Pinpoint the cell where the given text exists, returning its (x, y) midpoint coordinate. 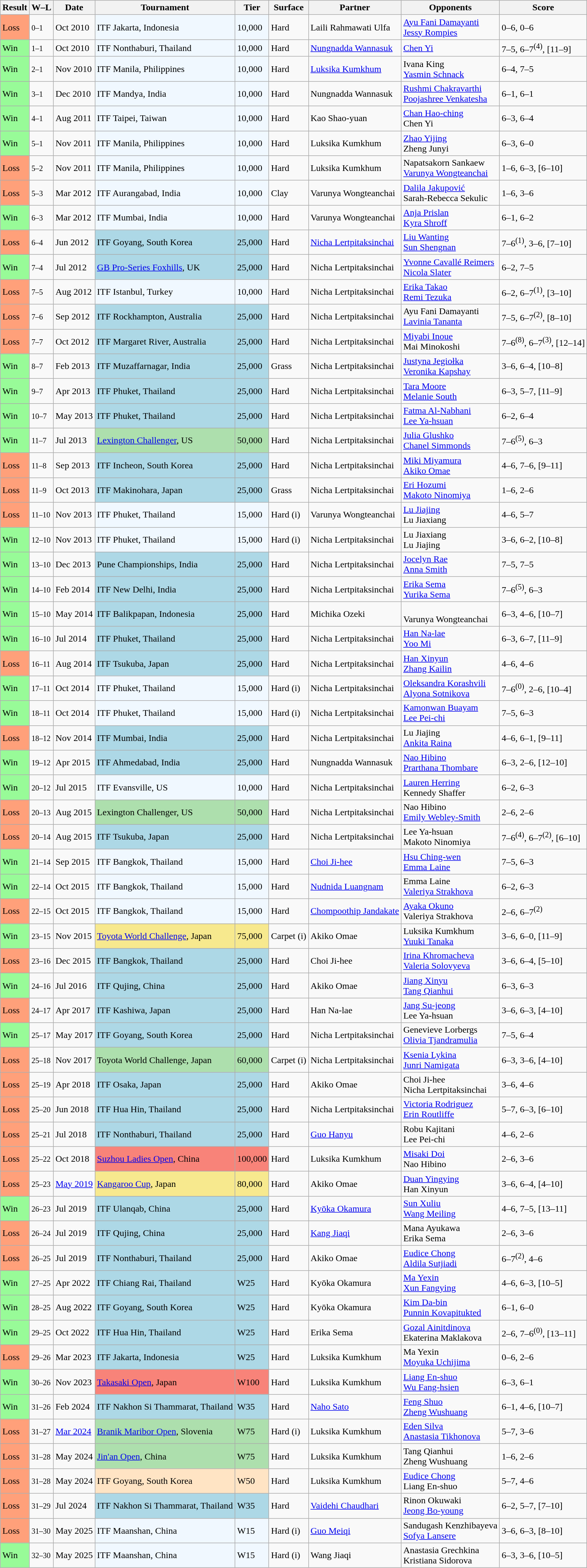
18–12 (41, 738)
27–25 (41, 1282)
2–6, 7–6(0), [13–11] (543, 1333)
Apr 2013 (74, 391)
W100 (252, 1382)
7–6 (41, 317)
25–21 (41, 1134)
20–13 (41, 812)
Anja Prislan Kyra Shroff (450, 218)
21–14 (41, 861)
ITF Evansville, US (165, 787)
2–1 (41, 69)
W50 (252, 1481)
Dec 2013 (74, 564)
5–7, 3–6 (543, 1432)
Jul 2013 (74, 440)
1–1 (41, 48)
26–25 (41, 1258)
Sandugash Kenzhibayeva Sofya Lansere (450, 1531)
5–1 (41, 143)
Suzhou Ladies Open, China (165, 1159)
Mana Ayukawa Erika Sema (450, 1233)
Chen Yi (450, 48)
Dalila Jakupović Sarah-Rebecca Sekulic (450, 193)
Fatma Al-Nabhani Lee Ya-hsuan (450, 416)
Mar 2023 (74, 1357)
6–2, 5–7, [7–10] (543, 1506)
Kangaroo Cup, Japan (165, 1183)
Pune Championships, India (165, 564)
May 2014 (74, 614)
ITF Rockhampton, Australia (165, 317)
3–6, 6–0, [11–9] (543, 936)
29–26 (41, 1357)
Apr 2022 (74, 1282)
Chompoothip Jandakate (355, 912)
Nao Hibino Prarthana Thombare (450, 762)
14–10 (41, 589)
26–23 (41, 1209)
Oct 2018 (74, 1159)
Duan Yingying Han Xinyun (450, 1183)
Apr 2018 (74, 1084)
Michika Ozeki (355, 614)
6–4 (41, 242)
Jun 2018 (74, 1110)
Eudice Chong Aldila Sutjiadi (450, 1258)
3–6, 6–2, [10–8] (543, 540)
Result (15, 8)
25–18 (41, 1060)
0–6, 0–6 (543, 27)
5–7, 6–3, [6–10] (543, 1110)
29–25 (41, 1333)
Surface (289, 8)
Feng Shuo Zheng Wushuang (450, 1407)
Nao Hibino Emily Webley-Smith (450, 812)
8–7 (41, 366)
Guo Meiqi (355, 1531)
Laili Rahmawati Ulfa (355, 27)
Yvonne Cavallé Reimers Nicola Slater (450, 267)
Liu Wanting Sun Shengnan (450, 242)
6–1, 6–0 (543, 1308)
Sep 2013 (74, 465)
6–3, 4–6, [10–7] (543, 614)
Aug 2014 (74, 663)
22–14 (41, 886)
Miyabi Inoue Mai Minokoshi (450, 341)
7–4 (41, 267)
Kim Da-bin Punnin Kovapitukted (450, 1308)
6–3 (41, 218)
20–12 (41, 787)
Rinon Okuwaki Jeong Bo-young (450, 1506)
ITF New Delhi, India (165, 589)
Aug 2011 (74, 119)
Sep 2015 (74, 861)
Nov 2010 (74, 69)
ITF Chiang Rai, Thailand (165, 1282)
Jiang Xinyu Tang Qianhui (450, 985)
7–7 (41, 341)
Ayu Fani Damayanti Jessy Rompies (450, 27)
Opponents (450, 8)
Lu Jiajing Lu Jiaxiang (450, 515)
23–16 (41, 961)
ITF Ulanqab, China (165, 1209)
Luksika Kumkhum Yuuki Tanaka (450, 936)
7–6(1), 3–6, [7–10] (543, 242)
5–3 (41, 193)
6–3, 6–7, [11–9] (543, 639)
6–2, 6–7(1), [3–10] (543, 292)
4–6, 7–5, [13–11] (543, 1209)
18–11 (41, 713)
ITF Aurangabad, India (165, 193)
ITF Incheon, South Korea (165, 465)
ITF Balikpapan, Indonesia (165, 614)
26–24 (41, 1233)
Eri Hozumi Makoto Ninomiya (450, 490)
7–6(0), 2–6, [10–4] (543, 688)
3–6, 6–4, [4–10] (543, 1183)
10–7 (41, 416)
4–6, 7–6, [9–11] (543, 465)
Han Na-lae (355, 1011)
Jul 2014 (74, 639)
16–10 (41, 639)
0–6, 2–6 (543, 1357)
6–1, 4–6, [10–7] (543, 1407)
Jul 2018 (74, 1134)
Partner (355, 8)
12–10 (41, 540)
6–4, 7–5 (543, 69)
ITF Kashiwa, Japan (165, 1011)
Mar 2024 (74, 1432)
Gozal Ainitdinova Ekaterina Maklakova (450, 1333)
Genevieve Lorbergs Olivia Tjandramulia (450, 1035)
Misaki Doi Nao Hibino (450, 1159)
Victoria Rodriguez Erin Routliffe (450, 1110)
ITF Taipei, Taiwan (165, 119)
Justyna Jegiołka Veronika Kapshay (450, 366)
11–8 (41, 465)
60,000 (252, 1060)
Guo Hanyu (355, 1134)
4–6, 5–7 (543, 515)
31–29 (41, 1506)
Oleksandra Korashvili Alyona Sotnikova (450, 688)
4–6, 4–6 (543, 663)
11–7 (41, 440)
3–1 (41, 94)
11–10 (41, 515)
7–5 (41, 292)
17–11 (41, 688)
0–1 (41, 27)
23–15 (41, 936)
Anastasia Grechkina Kristiana Sidorova (450, 1555)
Branik Maribor Open, Slovenia (165, 1432)
GB Pro-Series Foxhills, UK (165, 267)
7–6(4), 6–7(2), [6–10] (543, 837)
22–15 (41, 912)
Rushmi Chakravarthi Poojashree Venkatesha (450, 94)
6–2, 7–5 (543, 267)
31–26 (41, 1407)
6–3, 2–6, [12–10] (543, 762)
Irina Khromacheva Valeria Solovyeva (450, 961)
Apr 2015 (74, 762)
25–19 (41, 1084)
Nov 2023 (74, 1382)
Ivana King Yasmin Schnack (450, 69)
Han Xinyun Zhang Kailin (450, 663)
May 2017 (74, 1035)
19–12 (41, 762)
25–23 (41, 1183)
28–25 (41, 1308)
16–11 (41, 663)
Eden Silva Anastasia Tikhonova (450, 1432)
Tara Moore Melanie South (450, 391)
31–30 (41, 1531)
Feb 2024 (74, 1407)
Jocelyn Rae Anna Smith (450, 564)
Dec 2015 (74, 961)
ITF Margaret River, Australia (165, 341)
Wang Jiaqi (355, 1555)
6–2, 6–4 (543, 416)
24–16 (41, 985)
Miki Miyamura Akiko Omae (450, 465)
May 2019 (74, 1183)
4–6, 6–1, [9–11] (543, 738)
3–6, 6–3, [8–10] (543, 1531)
ITF Mandya, India (165, 94)
Han Na-lae Yoo Mi (450, 639)
Vaidehi Chaudhari (355, 1506)
Erika Sema Yurika Sema (450, 589)
Oct 2013 (74, 490)
Jin'an Open, China (165, 1456)
Ayaka Okuno Valeriya Strakhova (450, 912)
4–6, 6–3, [10–5] (543, 1282)
Lu Jiaxiang Lu Jiajing (450, 540)
75,000 (252, 936)
Zhao Yijing Zheng Junyi (450, 143)
Lauren Herring Kennedy Shaffer (450, 787)
Jul 2015 (74, 787)
3–6, 6–4, [10–8] (543, 366)
Nudnida Luangnam (355, 886)
Aug 2022 (74, 1308)
6–7(2), 4–6 (543, 1258)
Oct 2022 (74, 1333)
Robu Kajitani Lee Pei-chi (450, 1134)
4–6, 2–6 (543, 1134)
6–3, 3–6, [4–10] (543, 1060)
Takasaki Open, Japan (165, 1382)
Kamonwan Buayam Lee Pei-chi (450, 713)
Sun Xuliu Wang Meiling (450, 1209)
1–6, 3–6 (543, 193)
5–7, 4–6 (543, 1481)
6–3, 6–0 (543, 143)
3–6, 6–3, [4–10] (543, 1011)
24–17 (41, 1011)
Lu Jiajing Ankita Raina (450, 738)
Erika Sema (355, 1333)
13–10 (41, 564)
ITF Makinohara, Japan (165, 490)
ITF Muzaffarnagar, India (165, 366)
Clay (289, 193)
6–1, 6–2 (543, 218)
Nov 2015 (74, 936)
ITF Ahmedabad, India (165, 762)
Ksenia Lykina Junri Namigata (450, 1060)
6–3, 5–7, [11–9] (543, 391)
Ma Yexin Moyuka Uchijima (450, 1357)
7–6(8), 6–7(3), [12–14] (543, 341)
Jang Su-jeong Lee Ya-hsuan (450, 1011)
Eudice Chong Liang En-shuo (450, 1481)
6–3, 6–4 (543, 119)
7–5, 6–7(4), [11–9] (543, 48)
Apr 2017 (74, 1011)
6–3, 6–1 (543, 1382)
7–5, 6–7(2), [8–10] (543, 317)
Sep 2012 (74, 317)
Date (74, 8)
2–6, 2–6 (543, 812)
20–14 (41, 837)
Hsu Ching-wen Emma Laine (450, 861)
6–1, 6–1 (543, 94)
1–6, 6–3, [6–10] (543, 168)
100,000 (252, 1159)
Oct 2012 (74, 341)
Lee Ya-hsuan Makoto Ninomiya (450, 837)
25–20 (41, 1110)
Tournament (165, 8)
30–26 (41, 1382)
25–22 (41, 1159)
3–6, 4–6 (543, 1084)
7–5, 7–5 (543, 564)
Jun 2012 (74, 242)
Emma Laine Valeriya Strakhova (450, 886)
Naho Sato (355, 1407)
3–6, 6–4, [5–10] (543, 961)
Feb 2013 (74, 366)
Dec 2010 (74, 94)
9–7 (41, 391)
Aug 2012 (74, 292)
6–3, 6–3 (543, 985)
Feb 2014 (74, 589)
2–6, 6–7(2) (543, 912)
6–3, 3–6, [10–5] (543, 1555)
Tang Qianhui Zheng Wushuang (450, 1456)
25–17 (41, 1035)
Kang Jiaqi (355, 1233)
Kao Shao-yuan (355, 119)
Choi Ji-hee Nicha Lertpitaksinchai (450, 1084)
W–L (41, 8)
ITF Osaka, Japan (165, 1084)
Julia Glushko Chanel Simmonds (450, 440)
Nov 2014 (74, 738)
Erika Takao Remi Tezuka (450, 292)
Score (543, 8)
Jul 2012 (74, 267)
31–27 (41, 1432)
15–10 (41, 614)
32–30 (41, 1555)
Ayu Fani Damayanti Lavinia Tananta (450, 317)
Ma Yexin Xun Fangying (450, 1282)
7–5, 6–4 (543, 1035)
Tier (252, 8)
May 2013 (74, 416)
Liang En-shuo Wu Fang-hsien (450, 1382)
4–1 (41, 119)
Jul 2024 (74, 1506)
Chan Hao-ching Chen Yi (450, 119)
Napatsakorn Sankaew Varunya Wongteanchai (450, 168)
ITF Istanbul, Turkey (165, 292)
11–9 (41, 490)
Jul 2016 (74, 985)
Nov 2017 (74, 1060)
80,000 (252, 1183)
5–2 (41, 168)
